Scan for the cell matching the given text and deliver its (x, y) coordinate at center. 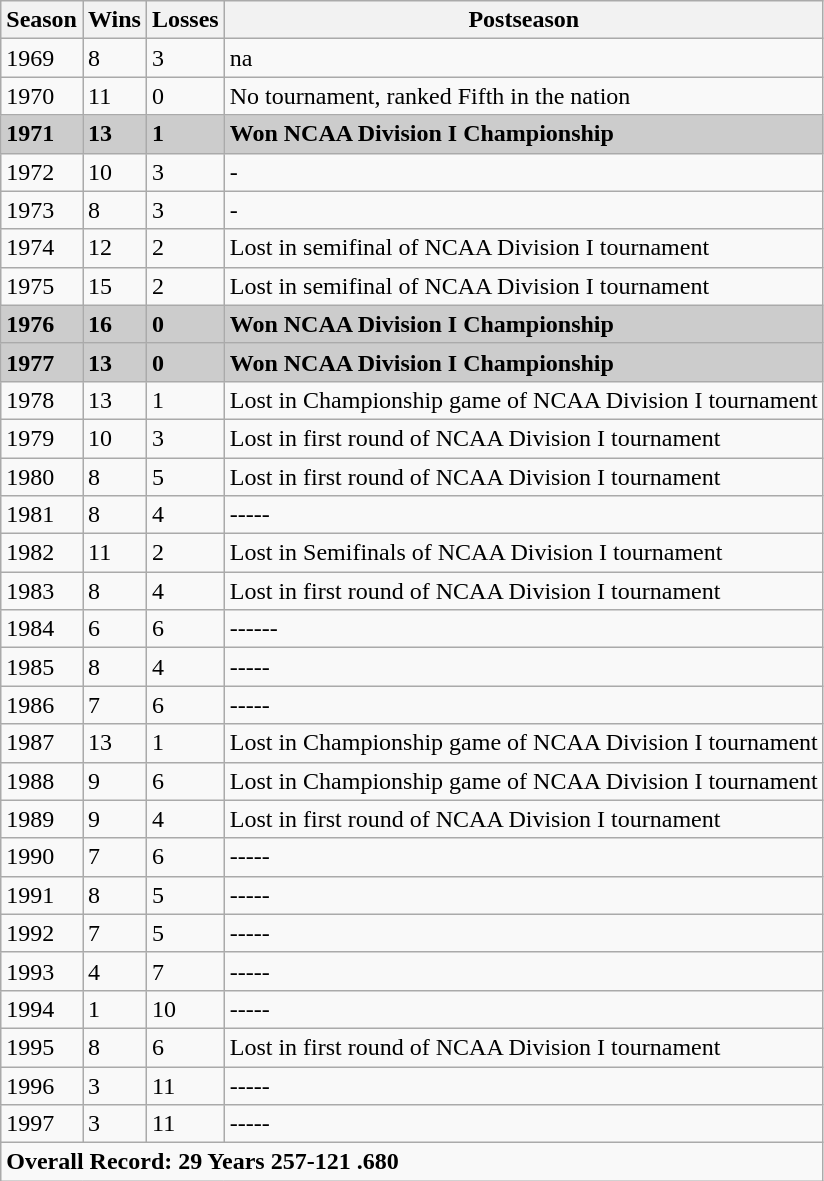
------ (524, 629)
1979 (42, 438)
na (524, 58)
1975 (42, 286)
1972 (42, 172)
1983 (42, 591)
Season (42, 20)
Losses (185, 20)
15 (114, 286)
1990 (42, 857)
Postseason (524, 20)
1985 (42, 667)
1980 (42, 477)
16 (114, 324)
Overall Record: 29 Years 257-121 .680 (412, 1162)
1976 (42, 324)
1970 (42, 96)
12 (114, 248)
No tournament, ranked Fifth in the nation (524, 96)
1987 (42, 743)
1984 (42, 629)
1974 (42, 248)
1977 (42, 362)
1973 (42, 210)
1993 (42, 971)
Wins (114, 20)
1989 (42, 819)
1988 (42, 781)
1986 (42, 705)
1978 (42, 400)
1992 (42, 933)
1969 (42, 58)
1971 (42, 134)
Lost in Semifinals of NCAA Division I tournament (524, 553)
1995 (42, 1047)
1996 (42, 1085)
1982 (42, 553)
1994 (42, 1009)
1997 (42, 1124)
1981 (42, 515)
1991 (42, 895)
